Locate the cell with the specified text and output its [x, y] center coordinate. 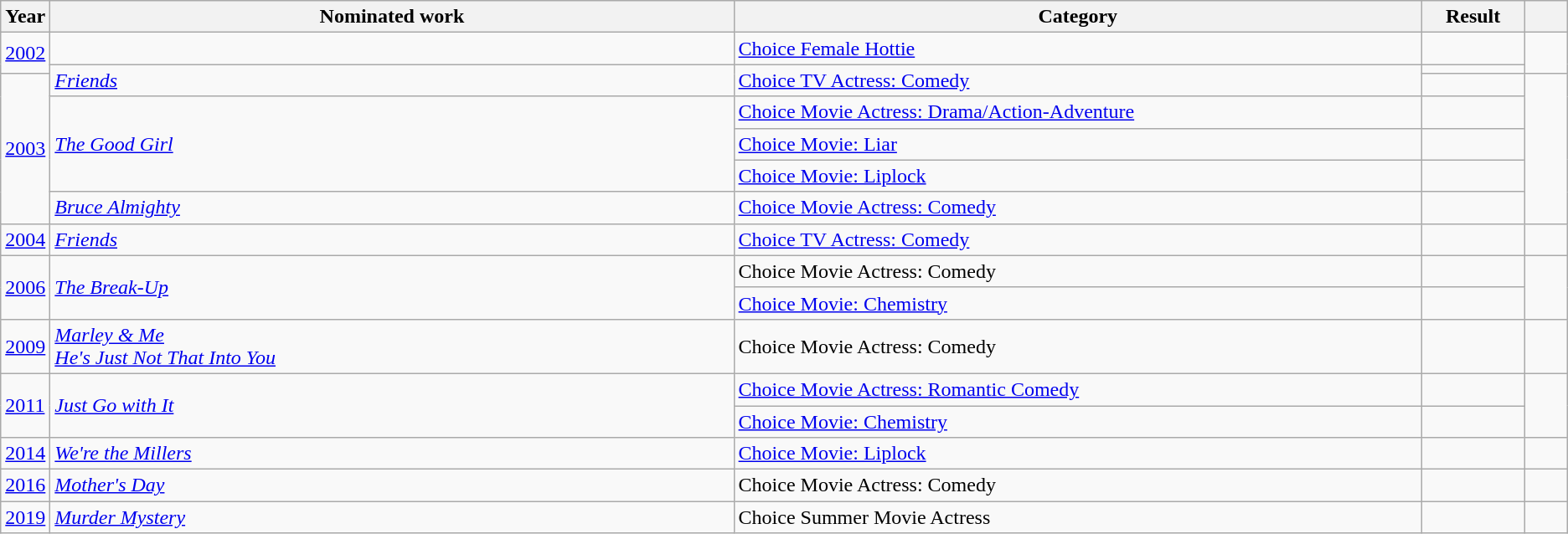
Mother's Day [392, 485]
Nominated work [392, 17]
Marley & MeHe's Just Not That Into You [392, 347]
2009 [25, 347]
Choice Female Hottie [1077, 49]
Murder Mystery [392, 517]
Choice Movie Actress: Drama/Action-Adventure [1077, 112]
2014 [25, 454]
Choice Movie Actress: Romantic Comedy [1077, 389]
2006 [25, 287]
Choice Summer Movie Actress [1077, 517]
2002 [25, 54]
Result [1473, 17]
Category [1077, 17]
Just Go with It [392, 405]
Bruce Almighty [392, 208]
Choice Movie: Liar [1077, 144]
2003 [25, 149]
2019 [25, 517]
The Good Girl [392, 144]
2011 [25, 405]
2016 [25, 485]
2004 [25, 239]
The Break-Up [392, 287]
We're the Millers [392, 454]
Year [25, 17]
